For the text-containing cell, return its midpoint in [x, y] coordinate format. 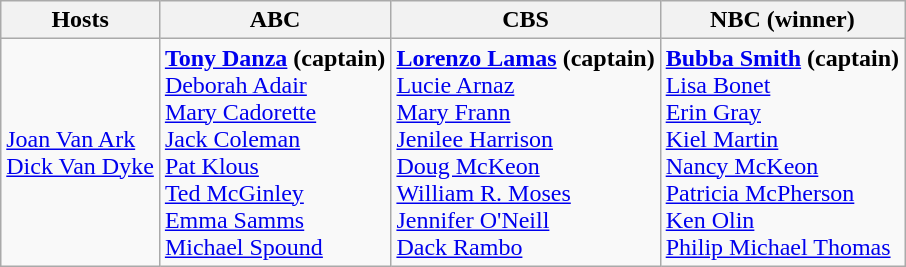
Hosts [80, 20]
Bubba Smith (captain)Lisa BonetErin GrayKiel MartinNancy McKeonPatricia McPhersonKen OlinPhilip Michael Thomas [782, 152]
Joan Van ArkDick Van Dyke [80, 152]
Lorenzo Lamas (captain)Lucie ArnazMary FrannJenilee HarrisonDoug McKeonWilliam R. MosesJennifer O'NeillDack Rambo [526, 152]
ABC [275, 20]
NBC (winner) [782, 20]
CBS [526, 20]
Tony Danza (captain)Deborah AdairMary CadoretteJack ColemanPat KlousTed McGinleyEmma SammsMichael Spound [275, 152]
